Search for the cell housing the specified text and yield its [x, y] center coordinate. 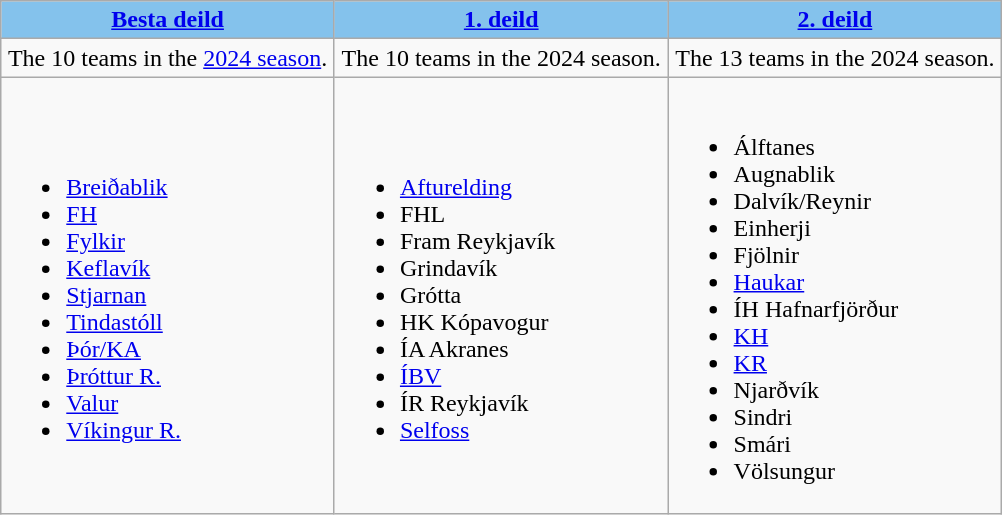
ÁlftanesAugnablikDalvík/ReynirEinherjiFjölnirHaukarÍH HafnarfjörðurKHKRNjarðvíkSindriSmáriVölsungur [835, 296]
1. deild [501, 20]
BreiðablikFHFylkirKeflavíkStjarnanTindastóllÞór/KAÞróttur R.ValurVíkingur R. [168, 296]
2. deild [835, 20]
AftureldingFHLFram ReykjavíkGrindavíkGróttaHK KópavogurÍA AkranesÍBVÍR ReykjavíkSelfoss [501, 296]
Besta deild [168, 20]
The 13 teams in the 2024 season. [835, 58]
